Scan for the cell matching the given text and deliver its [X, Y] coordinate at center. 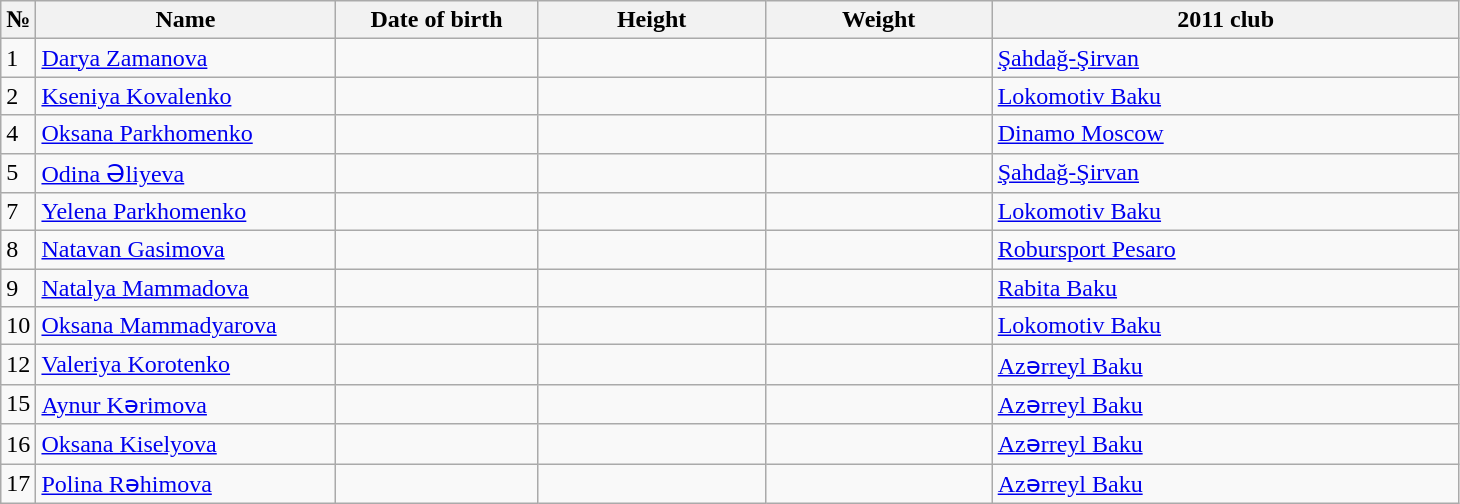
Kseniya Kovalenko [186, 96]
Weight [878, 20]
5 [18, 173]
Polina Rəhimova [186, 484]
15 [18, 404]
4 [18, 134]
12 [18, 365]
Aynur Kərimova [186, 404]
Oksana Kiselyova [186, 444]
2 [18, 96]
Name [186, 20]
Robursport Pesaro [1226, 250]
Odina Əliyeva [186, 173]
2011 club [1226, 20]
Height [652, 20]
Rabita Baku [1226, 288]
Yelena Parkhomenko [186, 212]
1 [18, 58]
Valeriya Korotenko [186, 365]
Date of birth [436, 20]
Dinamo Moscow [1226, 134]
9 [18, 288]
Natavan Gasimova [186, 250]
Oksana Parkhomenko [186, 134]
Natalya Mammadova [186, 288]
8 [18, 250]
Oksana Mammadyarova [186, 326]
7 [18, 212]
№ [18, 20]
16 [18, 444]
10 [18, 326]
Darya Zamanova [186, 58]
17 [18, 484]
